Return the [X, Y] coordinate for the center point of the cell that contains the specified text.  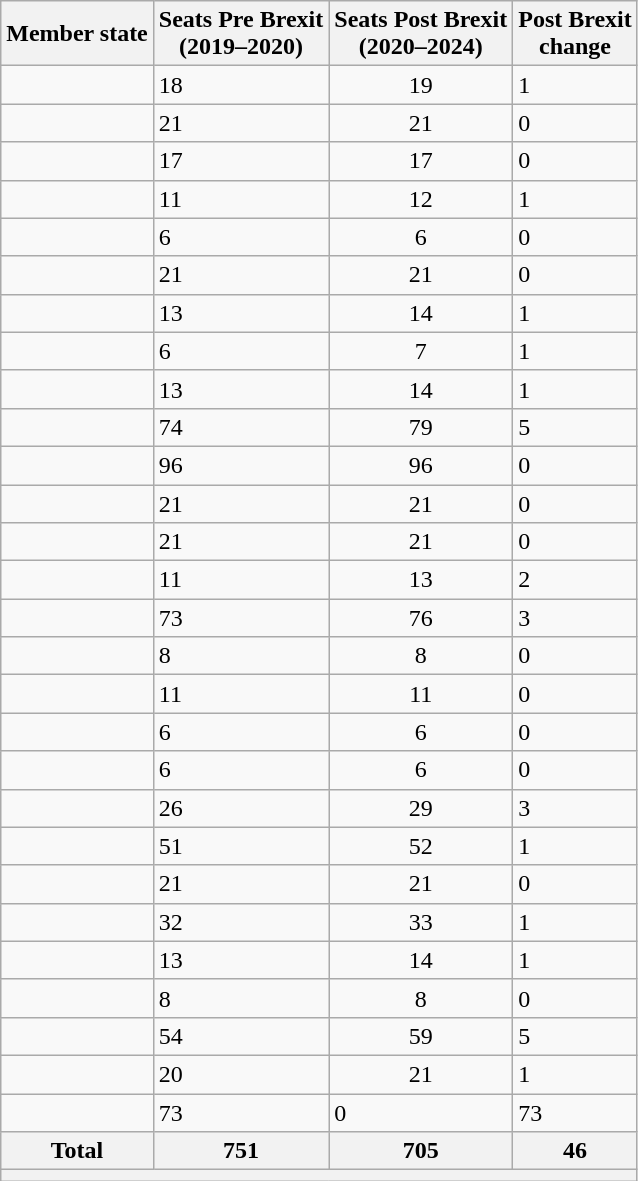
54 [240, 1036]
19 [421, 85]
751 [240, 1151]
2 [576, 580]
26 [240, 808]
7 [421, 351]
74 [240, 427]
76 [421, 618]
18 [240, 85]
52 [421, 846]
Total [78, 1151]
33 [421, 922]
Member state [78, 34]
46 [576, 1151]
20 [240, 1074]
51 [240, 846]
32 [240, 922]
Seats Post Brexit(2020–2024) [421, 34]
Post Brexitchange [576, 34]
29 [421, 808]
79 [421, 427]
59 [421, 1036]
Seats Pre Brexit(2019–2020) [240, 34]
12 [421, 199]
705 [421, 1151]
